Return the [x, y] coordinate for the center point of the cell that contains the specified text.  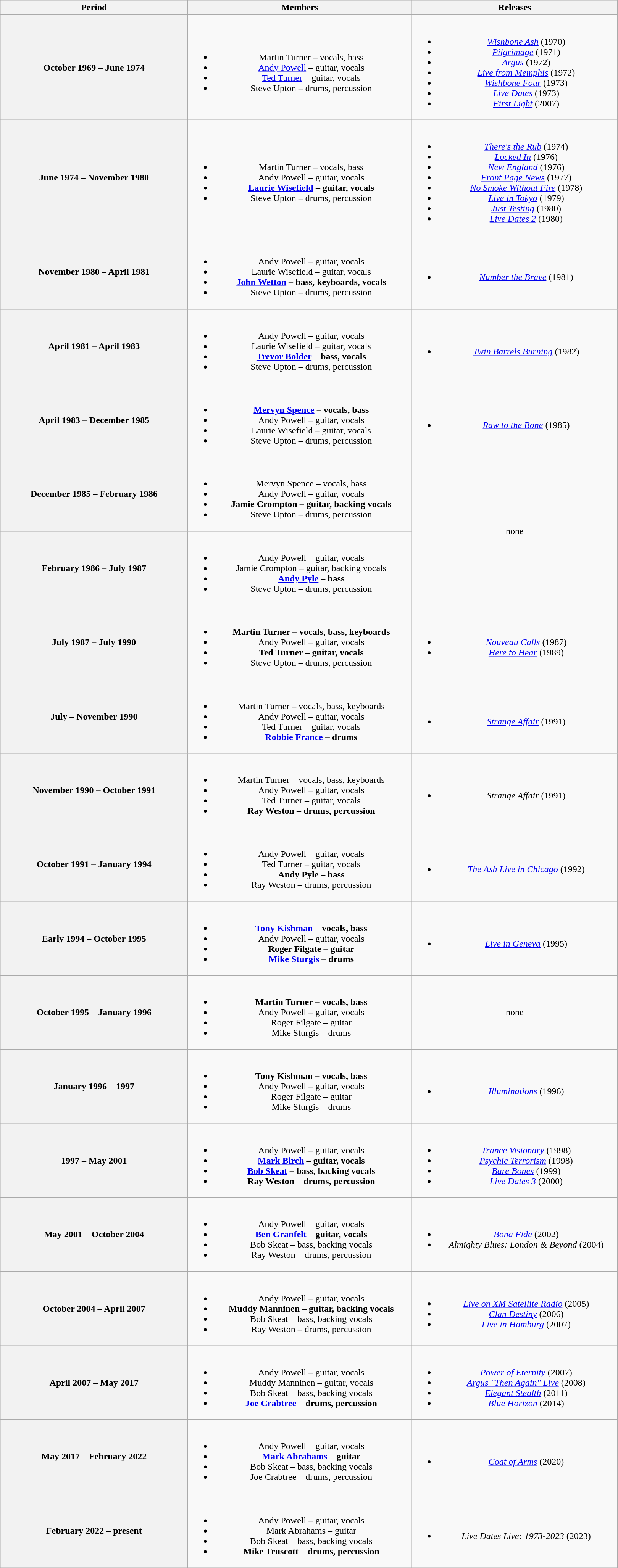
February 1986 – July 1987 [94, 568]
May 2017 – February 2022 [94, 1457]
Bona Fide (2002)Almighty Blues: London & Beyond (2004) [515, 1235]
Andy Powell – guitar, vocalsLaurie Wisefield – guitar, vocalsTrevor Bolder – bass, vocalsSteve Upton – drums, percussion [300, 346]
December 1985 – February 1986 [94, 494]
January 1996 – 1997 [94, 1087]
Live in Geneva (1995) [515, 938]
Andy Powell – guitar, vocalsBen Granfelt – guitar, vocalsBob Skeat – bass, backing vocalsRay Weston – drums, percussion [300, 1235]
Raw to the Bone (1985) [515, 420]
Andy Powell – guitar, vocalsJamie Crompton – guitar, backing vocalsAndy Pyle – bassSteve Upton – drums, percussion [300, 568]
Martin Turner – vocals, bassAndy Powell – guitar, vocalsRoger Filgate – guitarMike Sturgis – drums [300, 1013]
October 1995 – January 1996 [94, 1013]
Period [94, 8]
Andy Powell – guitar, vocalsLaurie Wisefield – guitar, vocalsJohn Wetton – bass, keyboards, vocalsSteve Upton – drums, percussion [300, 272]
Andy Powell – guitar, vocalsMuddy Manninen – guitar, backing vocalsBob Skeat – bass, backing vocalsRay Weston – drums, percussion [300, 1309]
Nouveau Calls (1987)Here to Hear (1989) [515, 642]
Andy Powell – guitar, vocalsMark Birch – guitar, vocalsBob Skeat – bass, backing vocalsRay Weston – drums, percussion [300, 1161]
Andy Powell – guitar, vocalsMark Abrahams – guitarBob Skeat – bass, backing vocalsMike Truscott – drums, percussion [300, 1531]
Mervyn Spence – vocals, bassAndy Powell – guitar, vocalsLaurie Wisefield – guitar, vocalsSteve Upton – drums, percussion [300, 420]
Martin Turner – vocals, bass, keyboardsAndy Powell – guitar, vocalsTed Turner – guitar, vocalsRobbie France – drums [300, 716]
Andy Powell – guitar, vocalsTed Turner – guitar, vocalsAndy Pyle – bassRay Weston – drums, percussion [300, 864]
Mervyn Spence – vocals, bassAndy Powell – guitar, vocalsJamie Crompton – guitar, backing vocalsSteve Upton – drums, percussion [300, 494]
Number the Brave (1981) [515, 272]
November 1980 – April 1981 [94, 272]
Illuminations (1996) [515, 1087]
Martin Turner – vocals, bassAndy Powell – guitar, vocalsTed Turner – guitar, vocalsSteve Upton – drums, percussion [300, 67]
October 1991 – January 1994 [94, 864]
Coat of Arms (2020) [515, 1457]
Martin Turner – vocals, bass, keyboardsAndy Powell – guitar, vocalsTed Turner – guitar, vocalsRay Weston – drums, percussion [300, 790]
April 1981 – April 1983 [94, 346]
Live on XM Satellite Radio (2005)Clan Destiny (2006)Live in Hamburg (2007) [515, 1309]
July – November 1990 [94, 716]
The Ash Live in Chicago (1992) [515, 864]
June 1974 – November 1980 [94, 177]
Power of Eternity (2007)Argus "Then Again" Live (2008)Elegant Stealth (2011)Blue Horizon (2014) [515, 1383]
Live Dates Live: 1973-2023 (2023) [515, 1531]
Andy Powell – guitar, vocalsMuddy Manninen – guitar, vocalsBob Skeat – bass, backing vocalsJoe Crabtree – drums, percussion [300, 1383]
Wishbone Ash (1970)Pilgrimage (1971)Argus (1972)Live from Memphis (1972)Wishbone Four (1973)Live Dates (1973)First Light (2007) [515, 67]
1997 – May 2001 [94, 1161]
July 1987 – July 1990 [94, 642]
April 1983 – December 1985 [94, 420]
May 2001 – October 2004 [94, 1235]
February 2022 – present [94, 1531]
April 2007 – May 2017 [94, 1383]
Members [300, 8]
October 2004 – April 2007 [94, 1309]
Early 1994 – October 1995 [94, 938]
Martin Turner – vocals, bass, keyboardsAndy Powell – guitar, vocalsTed Turner – guitar, vocalsSteve Upton – drums, percussion [300, 642]
Releases [515, 8]
Twin Barrels Burning (1982) [515, 346]
October 1969 – June 1974 [94, 67]
Trance Visionary (1998)Psychic Terrorism (1998)Bare Bones (1999)Live Dates 3 (2000) [515, 1161]
Martin Turner – vocals, bassAndy Powell – guitar, vocalsLaurie Wisefield – guitar, vocalsSteve Upton – drums, percussion [300, 177]
November 1990 – October 1991 [94, 790]
Andy Powell – guitar, vocalsMark Abrahams – guitarBob Skeat – bass, backing vocalsJoe Crabtree – drums, percussion [300, 1457]
